Scan for the cell matching the given text and deliver its [x, y] coordinate at center. 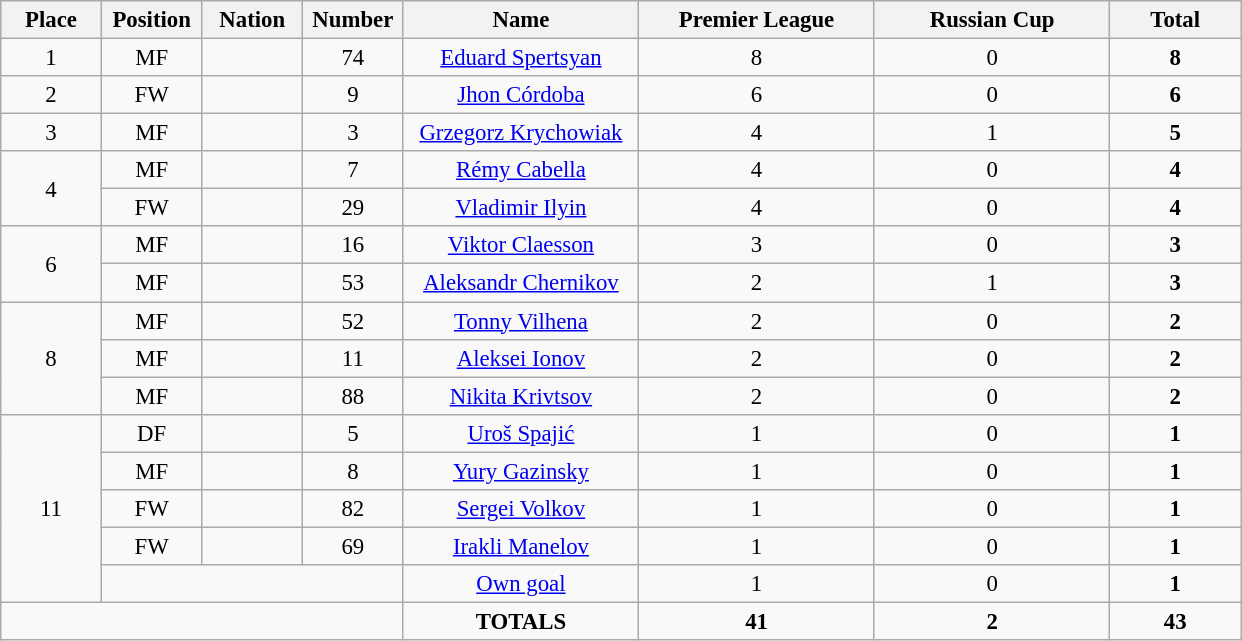
Eduard Spertsyan [521, 58]
Premier League [757, 20]
Uroš Spajić [521, 433]
Yury Gazinsky [521, 471]
52 [354, 321]
Russian Cup [992, 20]
Irakli Manelov [521, 546]
Sergei Volkov [521, 509]
7 [354, 170]
Position [152, 20]
Tonny Vilhena [521, 321]
Vladimir Ilyin [521, 208]
53 [354, 283]
Grzegorz Krychowiak [521, 133]
Nikita Krivtsov [521, 396]
74 [354, 58]
82 [354, 509]
29 [354, 208]
DF [152, 433]
16 [354, 245]
TOTALS [521, 621]
Name [521, 20]
88 [354, 396]
Nation [252, 20]
41 [757, 621]
Viktor Claesson [521, 245]
Aleksandr Chernikov [521, 283]
Total [1176, 20]
Aleksei Ionov [521, 358]
Jhon Córdoba [521, 95]
Own goal [521, 584]
9 [354, 95]
69 [354, 546]
Rémy Cabella [521, 170]
Number [354, 20]
43 [1176, 621]
Place [52, 20]
